Capture the cell that displays the provided text and extract its [x, y] central coordinate. 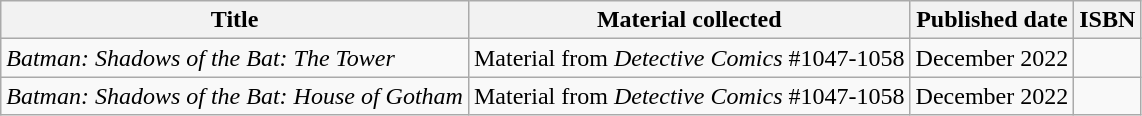
Batman: Shadows of the Bat: House of Gotham [235, 96]
Material collected [689, 20]
ISBN [1108, 20]
Published date [992, 20]
Batman: Shadows of the Bat: The Tower [235, 58]
Title [235, 20]
